Determine the (x, y) coordinate at the center of the cell enclosing the given text.  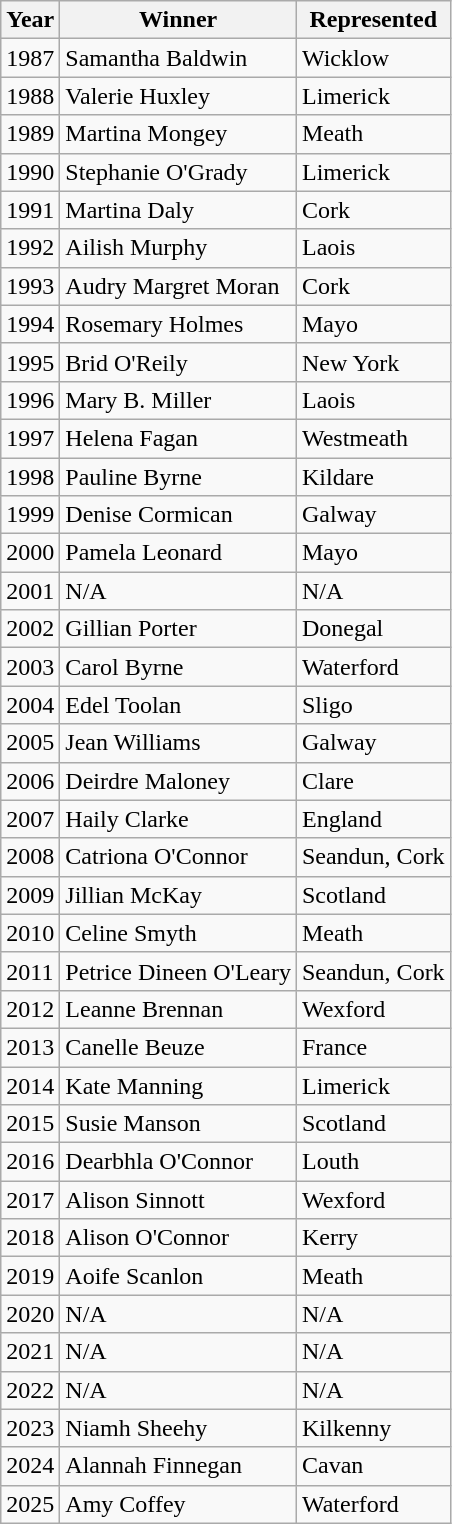
Celine Smyth (178, 933)
Kildare (373, 477)
Sligo (373, 705)
Aoife Scanlon (178, 1276)
Cavan (373, 1466)
Kilkenny (373, 1428)
Alannah Finnegan (178, 1466)
2003 (30, 667)
1987 (30, 58)
Winner (178, 20)
2005 (30, 743)
Denise Cormican (178, 515)
Jillian McKay (178, 895)
France (373, 1047)
1997 (30, 438)
Donegal (373, 629)
Niamh Sheehy (178, 1428)
Stephanie O'Grady (178, 172)
Kate Manning (178, 1085)
Martina Daly (178, 210)
2021 (30, 1352)
Year (30, 20)
2025 (30, 1504)
2001 (30, 591)
Susie Manson (178, 1124)
Ailish Murphy (178, 248)
Samantha Baldwin (178, 58)
England (373, 819)
1990 (30, 172)
2006 (30, 781)
2024 (30, 1466)
2009 (30, 895)
Gillian Porter (178, 629)
2015 (30, 1124)
Edel Toolan (178, 705)
Valerie Huxley (178, 96)
New York (373, 362)
Mary B. Miller (178, 400)
Helena Fagan (178, 438)
Westmeath (373, 438)
2016 (30, 1162)
Carol Byrne (178, 667)
Martina Mongey (178, 134)
2008 (30, 857)
Rosemary Holmes (178, 324)
2022 (30, 1390)
1988 (30, 96)
2018 (30, 1238)
Catriona O'Connor (178, 857)
Pauline Byrne (178, 477)
Audry Margret Moran (178, 286)
Leanne Brennan (178, 1009)
Jean Williams (178, 743)
Deirdre Maloney (178, 781)
2017 (30, 1200)
Louth (373, 1162)
2000 (30, 553)
Alison O'Connor (178, 1238)
Canelle Beuze (178, 1047)
Dearbhla O'Connor (178, 1162)
1992 (30, 248)
Haily Clarke (178, 819)
2012 (30, 1009)
2004 (30, 705)
2020 (30, 1314)
Brid O'Reily (178, 362)
1995 (30, 362)
Represented (373, 20)
Pamela Leonard (178, 553)
1989 (30, 134)
Kerry (373, 1238)
1993 (30, 286)
Petrice Dineen O'Leary (178, 971)
2019 (30, 1276)
1996 (30, 400)
1991 (30, 210)
1999 (30, 515)
1998 (30, 477)
Amy Coffey (178, 1504)
2013 (30, 1047)
2002 (30, 629)
2023 (30, 1428)
2011 (30, 971)
1994 (30, 324)
2007 (30, 819)
2014 (30, 1085)
Clare (373, 781)
Alison Sinnott (178, 1200)
2010 (30, 933)
Wicklow (373, 58)
